Scan for the cell matching the given text and deliver its [x, y] coordinate at center. 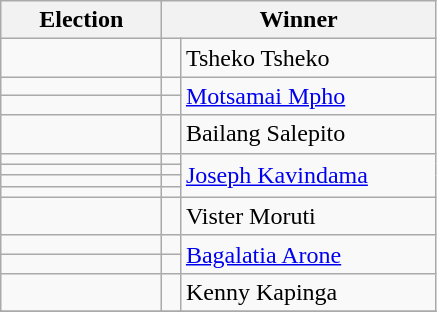
Bailang Salepito [308, 134]
Vister Moruti [308, 216]
Motsamai Mpho [308, 96]
Bagalatia Arone [308, 254]
Tsheko Tsheko [308, 58]
Winner [299, 20]
Joseph Kavindama [308, 175]
Election [82, 20]
Kenny Kapinga [308, 292]
